For the text-containing cell, return its midpoint in [x, y] coordinate format. 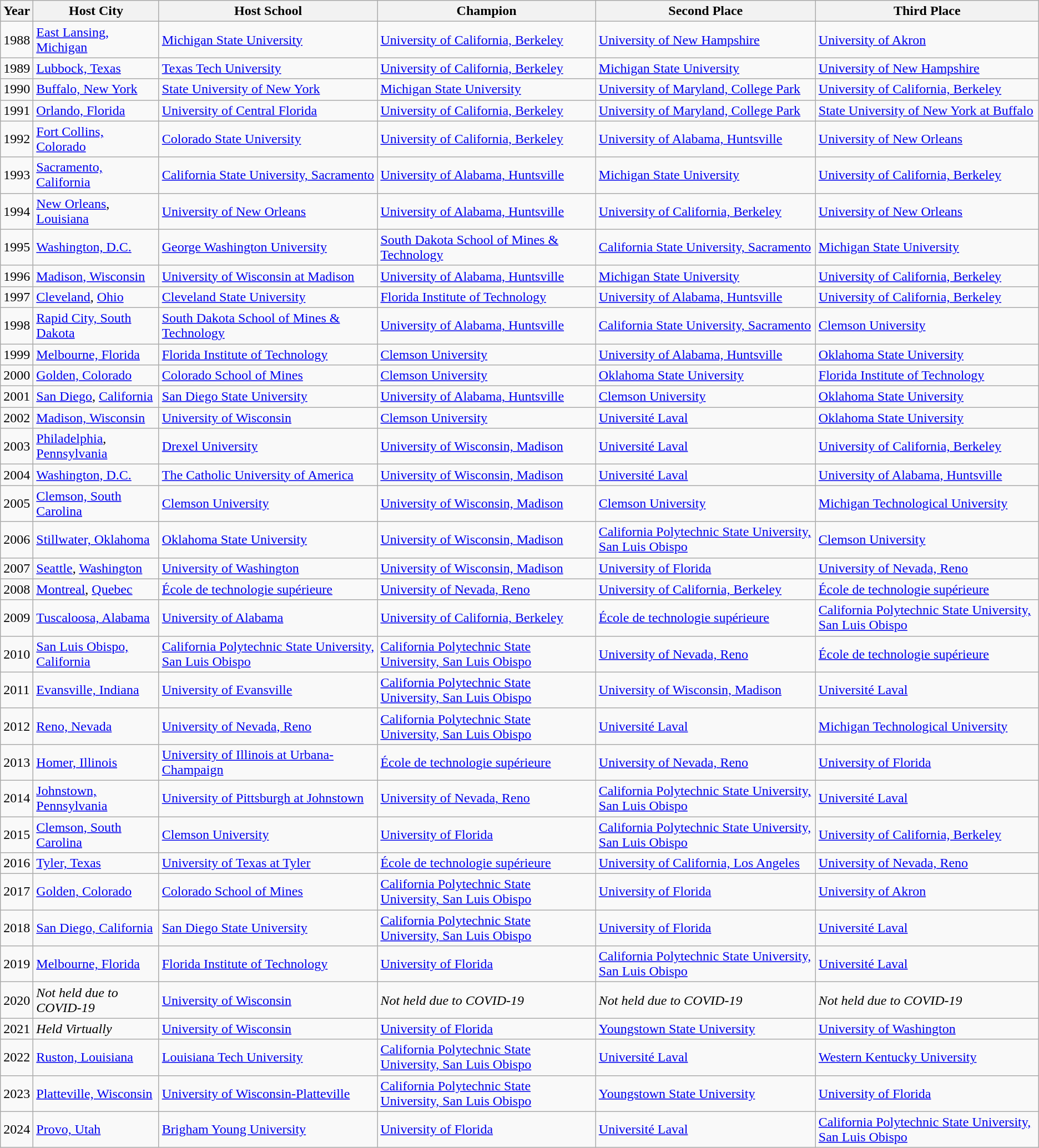
Seattle, Washington [96, 568]
2024 [17, 1130]
2009 [17, 618]
University of Illinois at Urbana-Champaign [268, 762]
Louisiana Tech University [268, 1058]
2017 [17, 892]
Ruston, Louisiana [96, 1058]
State University of New York [268, 89]
1997 [17, 297]
Philadelphia, Pennsylvania [96, 446]
2021 [17, 1029]
2020 [17, 1000]
Sacramento, California [96, 175]
2001 [17, 397]
2015 [17, 835]
2013 [17, 762]
Buffalo, New York [96, 89]
2016 [17, 863]
2004 [17, 475]
1989 [17, 68]
2012 [17, 726]
Tuscaloosa, Alabama [96, 618]
Rapid City, South Dakota [96, 325]
East Lansing, Michigan [96, 40]
Texas Tech University [268, 68]
University of Texas at Tyler [268, 863]
Champion [486, 11]
Year [17, 11]
Lubbock, Texas [96, 68]
University of Central Florida [268, 110]
1999 [17, 355]
University of Evansville [268, 690]
2002 [17, 418]
2023 [17, 1093]
2019 [17, 964]
1993 [17, 175]
Montreal, Quebec [96, 589]
University of California, Los Angeles [705, 863]
Drexel University [268, 446]
Host School [268, 11]
1998 [17, 325]
2000 [17, 376]
2018 [17, 928]
San Luis Obispo, California [96, 654]
Platteville, Wisconsin [96, 1093]
Evansville, Indiana [96, 690]
1995 [17, 247]
University of Wisconsin-Platteville [268, 1093]
1992 [17, 139]
Fort Collins, Colorado [96, 139]
1990 [17, 89]
2011 [17, 690]
The Catholic University of America [268, 475]
1991 [17, 110]
Provo, Utah [96, 1130]
2014 [17, 798]
University of Pittsburgh at Johnstown [268, 798]
2003 [17, 446]
University of Alabama [268, 618]
2022 [17, 1058]
Reno, Nevada [96, 726]
2008 [17, 589]
Brigham Young University [268, 1130]
1996 [17, 276]
Tyler, Texas [96, 863]
Held Virtually [96, 1029]
Orlando, Florida [96, 110]
2005 [17, 504]
Homer, Illinois [96, 762]
Stillwater, Oklahoma [96, 539]
Third Place [927, 11]
George Washington University [268, 247]
University of Wisconsin at Madison [268, 276]
Second Place [705, 11]
Western Kentucky University [927, 1058]
Johnstown, Pennsylvania [96, 798]
New Orleans, Louisiana [96, 211]
2006 [17, 539]
Host City [96, 11]
Cleveland State University [268, 297]
State University of New York at Buffalo [927, 110]
2007 [17, 568]
Cleveland, Ohio [96, 297]
2010 [17, 654]
Colorado State University [268, 139]
1988 [17, 40]
1994 [17, 211]
